For the text-containing cell, return its midpoint in (x, y) coordinate format. 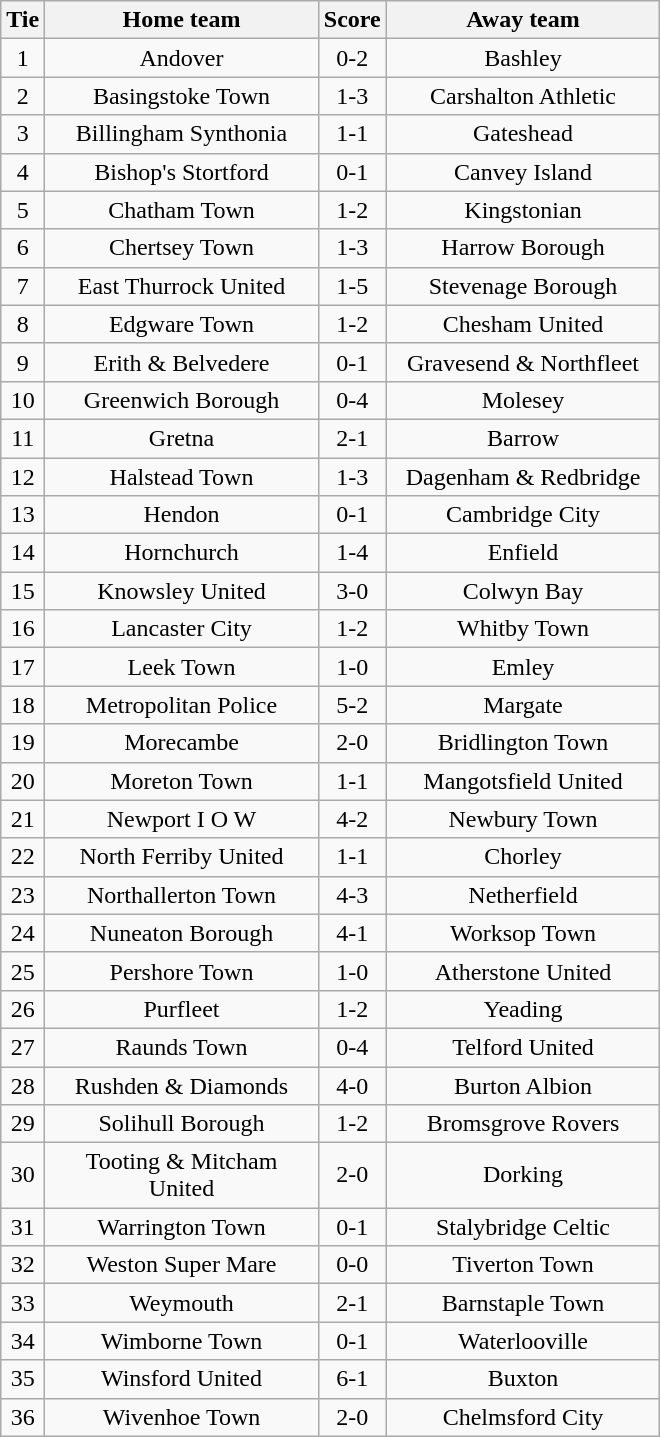
11 (23, 438)
Pershore Town (182, 971)
4-2 (352, 819)
20 (23, 781)
Carshalton Athletic (523, 96)
Morecambe (182, 743)
1-5 (352, 286)
27 (23, 1047)
35 (23, 1379)
12 (23, 477)
Nuneaton Borough (182, 933)
Emley (523, 667)
6-1 (352, 1379)
Chorley (523, 857)
7 (23, 286)
Chesham United (523, 324)
Basingstoke Town (182, 96)
4 (23, 172)
26 (23, 1009)
Weston Super Mare (182, 1265)
Score (352, 20)
Northallerton Town (182, 895)
6 (23, 248)
33 (23, 1303)
Billingham Synthonia (182, 134)
Erith & Belvedere (182, 362)
Harrow Borough (523, 248)
Moreton Town (182, 781)
Gretna (182, 438)
10 (23, 400)
Enfield (523, 553)
4-3 (352, 895)
Wimborne Town (182, 1341)
Wivenhoe Town (182, 1417)
Kingstonian (523, 210)
Gateshead (523, 134)
4-0 (352, 1085)
Lancaster City (182, 629)
0-0 (352, 1265)
13 (23, 515)
Winsford United (182, 1379)
Worksop Town (523, 933)
3-0 (352, 591)
Stalybridge Celtic (523, 1227)
21 (23, 819)
Whitby Town (523, 629)
Edgware Town (182, 324)
Rushden & Diamonds (182, 1085)
Metropolitan Police (182, 705)
East Thurrock United (182, 286)
32 (23, 1265)
Tiverton Town (523, 1265)
Stevenage Borough (523, 286)
23 (23, 895)
17 (23, 667)
Raunds Town (182, 1047)
9 (23, 362)
Telford United (523, 1047)
Dorking (523, 1176)
Bromsgrove Rovers (523, 1124)
Atherstone United (523, 971)
31 (23, 1227)
24 (23, 933)
29 (23, 1124)
18 (23, 705)
8 (23, 324)
Purfleet (182, 1009)
30 (23, 1176)
Yeading (523, 1009)
Halstead Town (182, 477)
Bridlington Town (523, 743)
Gravesend & Northfleet (523, 362)
North Ferriby United (182, 857)
Newport I O W (182, 819)
Colwyn Bay (523, 591)
4-1 (352, 933)
5 (23, 210)
Waterlooville (523, 1341)
Knowsley United (182, 591)
15 (23, 591)
Barrow (523, 438)
36 (23, 1417)
2 (23, 96)
0-2 (352, 58)
Solihull Borough (182, 1124)
14 (23, 553)
22 (23, 857)
28 (23, 1085)
Greenwich Borough (182, 400)
Chatham Town (182, 210)
Tooting & Mitcham United (182, 1176)
Newbury Town (523, 819)
Leek Town (182, 667)
Warrington Town (182, 1227)
Dagenham & Redbridge (523, 477)
Hornchurch (182, 553)
Canvey Island (523, 172)
Molesey (523, 400)
Home team (182, 20)
34 (23, 1341)
Andover (182, 58)
Mangotsfield United (523, 781)
Weymouth (182, 1303)
Chertsey Town (182, 248)
Netherfield (523, 895)
3 (23, 134)
Buxton (523, 1379)
Cambridge City (523, 515)
Hendon (182, 515)
Margate (523, 705)
Barnstaple Town (523, 1303)
1-4 (352, 553)
5-2 (352, 705)
16 (23, 629)
Bashley (523, 58)
Burton Albion (523, 1085)
19 (23, 743)
Tie (23, 20)
1 (23, 58)
Chelmsford City (523, 1417)
25 (23, 971)
Bishop's Stortford (182, 172)
Away team (523, 20)
